Provide the (x, y) coordinate of the cell's center where the given text is located.  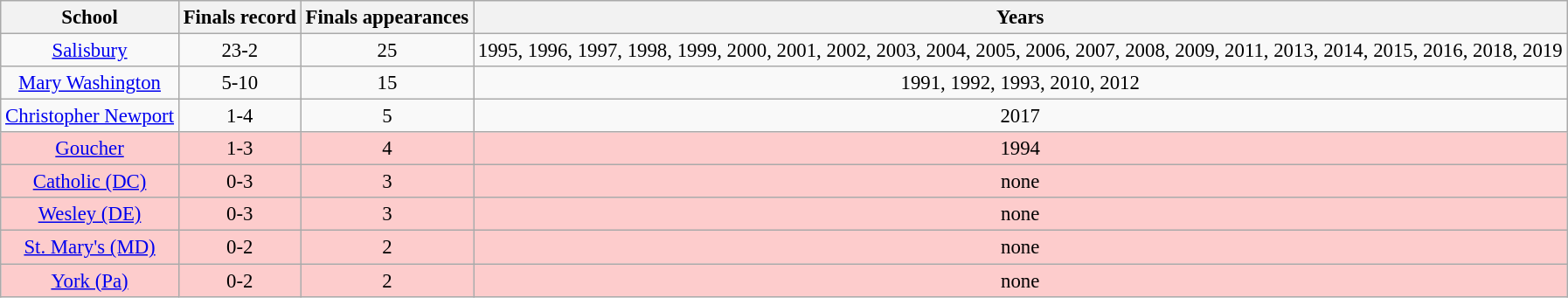
1-3 (239, 149)
1995, 1996, 1997, 1998, 1999, 2000, 2001, 2002, 2003, 2004, 2005, 2006, 2007, 2008, 2009, 2011, 2013, 2014, 2015, 2016, 2018, 2019 (1021, 51)
School (90, 17)
1991, 1992, 1993, 2010, 2012 (1021, 83)
Finals record (239, 17)
Wesley (DE) (90, 214)
Goucher (90, 149)
Mary Washington (90, 83)
Years (1021, 17)
25 (386, 51)
2017 (1021, 116)
5-10 (239, 83)
5 (386, 116)
Christopher Newport (90, 116)
Salisbury (90, 51)
Finals appearances (386, 17)
1994 (1021, 149)
4 (386, 149)
Catholic (DC) (90, 182)
15 (386, 83)
St. Mary's (MD) (90, 247)
23-2 (239, 51)
1-4 (239, 116)
York (Pa) (90, 281)
